Determine the (X, Y) coordinate at the center of the cell enclosing the given text.  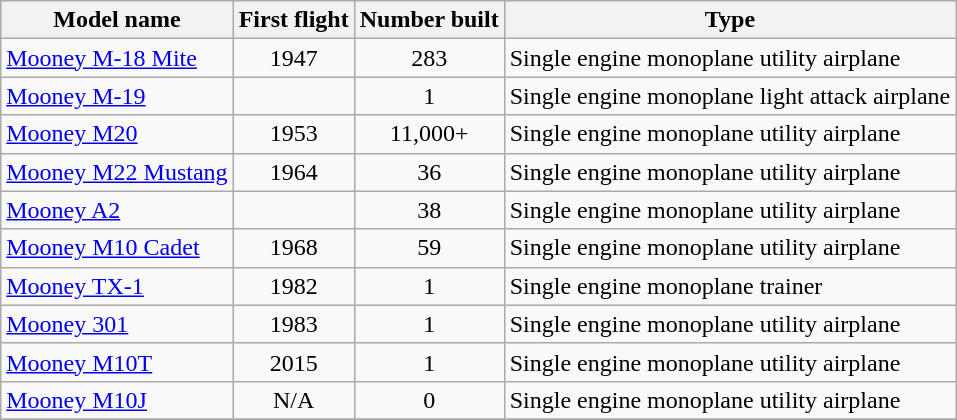
Mooney 301 (117, 324)
Number built (429, 20)
Mooney M22 Mustang (117, 172)
Mooney M-18 Mite (117, 58)
59 (429, 248)
Single engine monoplane light attack airplane (730, 96)
1947 (294, 58)
N/A (294, 400)
1983 (294, 324)
First flight (294, 20)
11,000+ (429, 134)
283 (429, 58)
Single engine monoplane trainer (730, 286)
1968 (294, 248)
1953 (294, 134)
36 (429, 172)
Mooney A2 (117, 210)
Model name (117, 20)
38 (429, 210)
Mooney M10T (117, 362)
1964 (294, 172)
0 (429, 400)
2015 (294, 362)
1982 (294, 286)
Mooney M10J (117, 400)
Mooney M20 (117, 134)
Mooney M-19 (117, 96)
Mooney M10 Cadet (117, 248)
Mooney TX-1 (117, 286)
Type (730, 20)
